From the cell containing the given text, extract its center point as [x, y] coordinate. 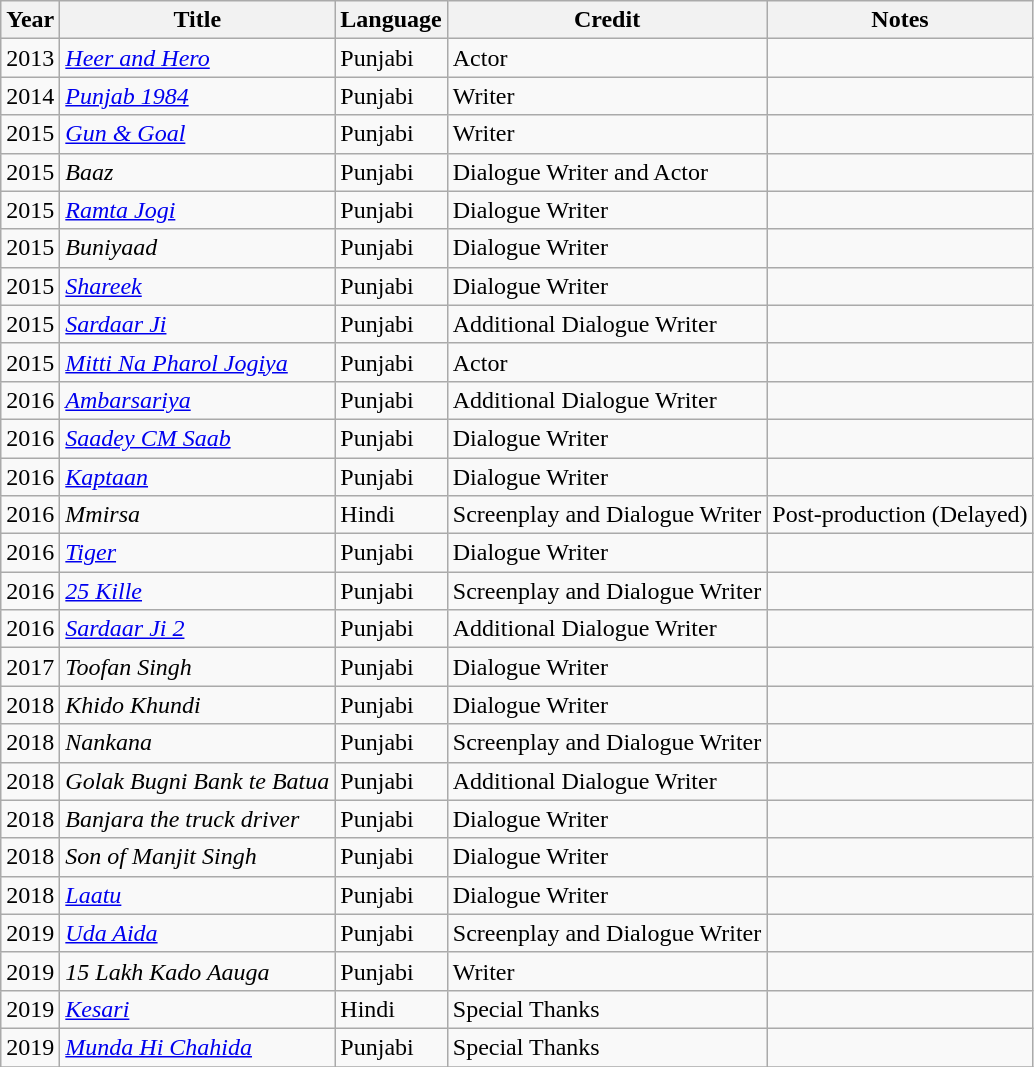
Heer and Hero [198, 58]
Title [198, 20]
Toofan Singh [198, 667]
Ramta Jogi [198, 210]
Nankana [198, 743]
Punjab 1984 [198, 96]
Kesari [198, 1009]
Golak Bugni Bank te Batua [198, 781]
Saadey CM Saab [198, 438]
Kaptaan [198, 477]
Mmirsa [198, 515]
Post-production (Delayed) [900, 515]
Shareek [198, 286]
Baaz [198, 172]
Munda Hi Chahida [198, 1047]
Gun & Goal [198, 134]
Uda Aida [198, 933]
Laatu [198, 895]
Ambarsariya [198, 400]
Year [30, 20]
15 Lakh Kado Aauga [198, 971]
Son of Manjit Singh [198, 857]
Credit [607, 20]
2014 [30, 96]
Mitti Na Pharol Jogiya [198, 362]
Buniyaad [198, 248]
Language [391, 20]
Tiger [198, 553]
Dialogue Writer and Actor [607, 172]
25 Kille [198, 591]
2017 [30, 667]
Khido Khundi [198, 705]
Sardaar Ji [198, 324]
Sardaar Ji 2 [198, 629]
Banjara the truck driver [198, 819]
2013 [30, 58]
Notes [900, 20]
